Determine the [X, Y] coordinate at the center of the cell enclosing the given text.  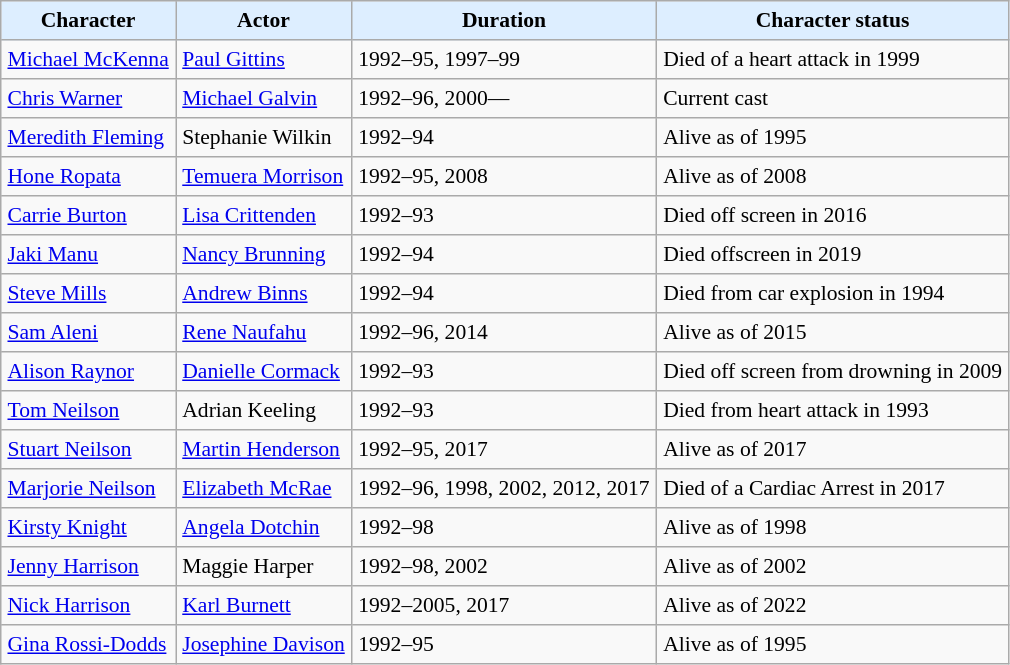
Stuart Neilson [88, 450]
Paul Gittins [264, 60]
Died of a Cardiac Arrest in 2017 [832, 488]
Character [88, 20]
Alive as of 2015 [832, 332]
1992–95 [504, 644]
1992–98 [504, 528]
Elizabeth McRae [264, 488]
Died from car explosion in 1994 [832, 294]
Alive as of 2022 [832, 606]
Died off screen from drowning in 2009 [832, 372]
Tom Neilson [88, 410]
Kirsty Knight [88, 528]
Lisa Crittenden [264, 216]
1992–96, 1998, 2002, 2012, 2017 [504, 488]
Marjorie Neilson [88, 488]
Carrie Burton [88, 216]
Josephine Davison [264, 644]
Died off screen in 2016 [832, 216]
1992–95, 1997–99 [504, 60]
Rene Naufahu [264, 332]
1992–95, 2008 [504, 176]
Sam Aleni [88, 332]
Maggie Harper [264, 566]
Alive as of 2008 [832, 176]
1992–95, 2017 [504, 450]
Andrew Binns [264, 294]
Michael Galvin [264, 98]
Martin Henderson [264, 450]
Nick Harrison [88, 606]
Meredith Fleming [88, 138]
Died offscreen in 2019 [832, 254]
Actor [264, 20]
Character status [832, 20]
Nancy Brunning [264, 254]
1992–96, 2014 [504, 332]
Alive as of 2017 [832, 450]
Died from heart attack in 1993 [832, 410]
Karl Burnett [264, 606]
Chris Warner [88, 98]
1992–2005, 2017 [504, 606]
Stephanie Wilkin [264, 138]
Steve Mills [88, 294]
Alison Raynor [88, 372]
Died of a heart attack in 1999 [832, 60]
Hone Ropata [88, 176]
Danielle Cormack [264, 372]
Alive as of 2002 [832, 566]
Adrian Keeling [264, 410]
Current cast [832, 98]
Michael McKenna [88, 60]
1992–96, 2000— [504, 98]
Jaki Manu [88, 254]
Gina Rossi-Dodds [88, 644]
Jenny Harrison [88, 566]
Alive as of 1998 [832, 528]
Duration [504, 20]
Temuera Morrison [264, 176]
1992–98, 2002 [504, 566]
Angela Dotchin [264, 528]
